From the cell containing the given text, extract its center point as (x, y) coordinate. 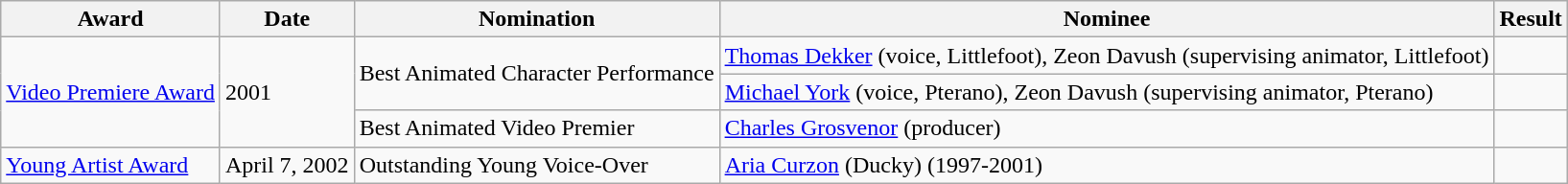
Nominee (1107, 19)
Best Animated Video Premier (537, 128)
Result (1531, 19)
Award (111, 19)
Best Animated Character Performance (537, 74)
Aria Curzon (Ducky) (1997-2001) (1107, 165)
Video Premiere Award (111, 92)
Thomas Dekker (voice, Littlefoot), Zeon Davush (supervising animator, Littlefoot) (1107, 56)
Young Artist Award (111, 165)
2001 (287, 92)
Charles Grosvenor (producer) (1107, 128)
Michael York (voice, Pterano), Zeon Davush (supervising animator, Pterano) (1107, 92)
Date (287, 19)
April 7, 2002 (287, 165)
Outstanding Young Voice-Over (537, 165)
Nomination (537, 19)
